Identify which cell holds the provided text, then report its [X, Y] central coordinate. 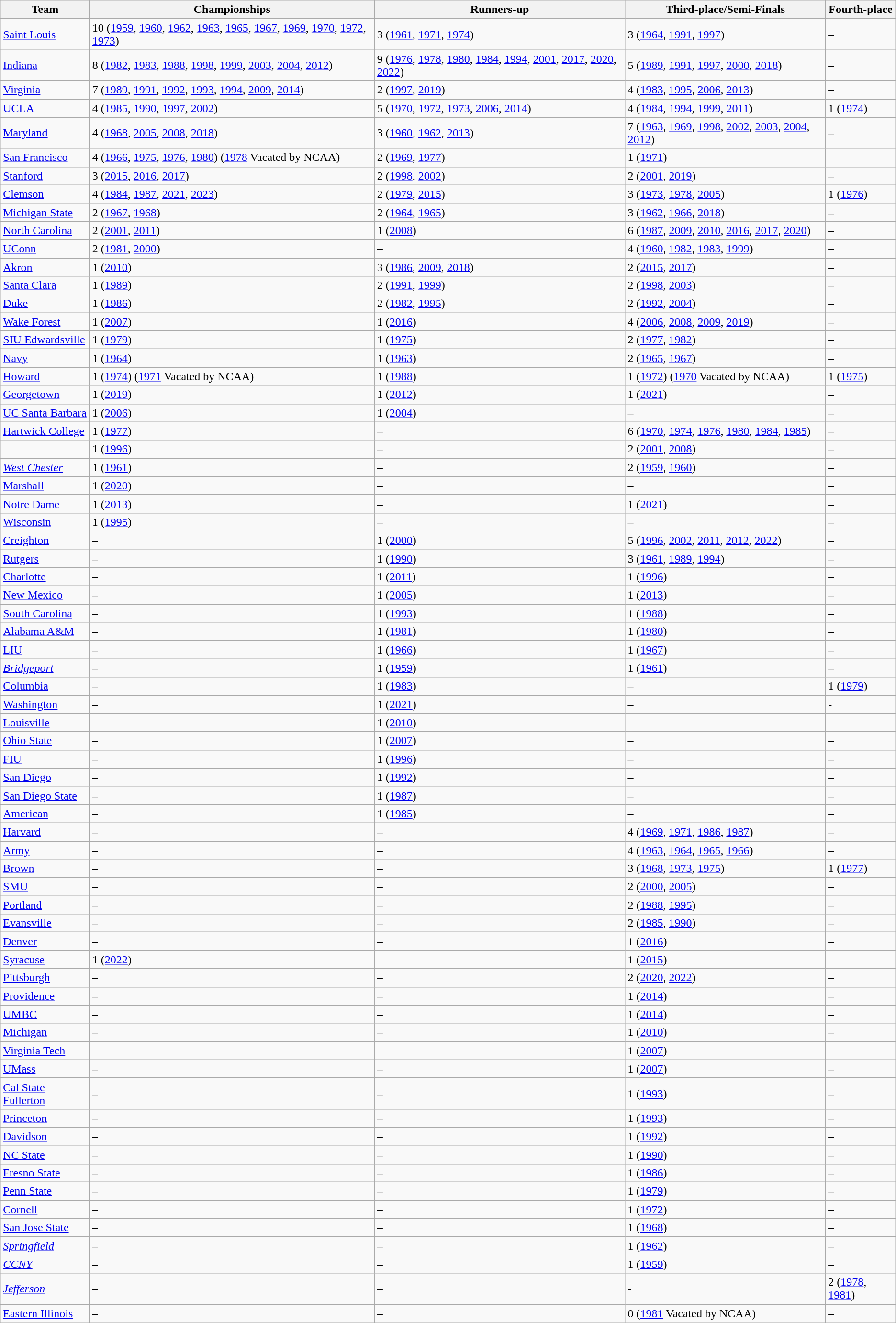
4 (1968, 2005, 2008, 2018) [232, 133]
1 (1980) [726, 632]
American [45, 814]
1 (2019) [232, 395]
1 (1964) [232, 358]
1 (1989) [232, 285]
2 (1997, 2019) [500, 90]
1 (1983) [500, 686]
SIU Edwardsville [45, 340]
Championships [232, 10]
4 (1960, 1982, 1983, 1999) [726, 249]
Maryland [45, 133]
Jefferson [45, 1289]
1 (1967) [726, 650]
Portland [45, 905]
SMU [45, 887]
Clemson [45, 194]
San Diego State [45, 795]
San Jose State [45, 1228]
2 (1959, 1960) [726, 467]
4 (1985, 1990, 1997, 2002) [232, 108]
5 (1989, 1991, 1997, 2000, 2018) [726, 65]
LIU [45, 650]
1 (1974) [861, 108]
UConn [45, 249]
Pittsburgh [45, 978]
2 (1964, 1965) [500, 212]
Charlotte [45, 577]
UMass [45, 1069]
Alabama A&M [45, 632]
1 (1966) [500, 650]
CCNY [45, 1264]
Brown [45, 869]
1 (2015) [726, 960]
Hartwick College [45, 431]
1 (2000) [500, 540]
UC Santa Barbara [45, 413]
Penn State [45, 1191]
Virginia Tech [45, 1051]
3 (1961, 1971, 1974) [500, 34]
2 (1998, 2002) [500, 176]
Davidson [45, 1136]
North Carolina [45, 230]
5 (1996, 2002, 2011, 2012, 2022) [726, 540]
UCLA [45, 108]
FIU [45, 759]
1 (1985) [500, 814]
1 (1971) [726, 158]
3 (1960, 1962, 2013) [500, 133]
2 (1979, 2015) [500, 194]
Eastern Illinois [45, 1313]
Fourth-place [861, 10]
1 (2004) [500, 413]
Syracuse [45, 960]
Washington [45, 704]
Santa Clara [45, 285]
San Francisco [45, 158]
2 (1981, 2000) [232, 249]
1 (2008) [500, 230]
4 (1969, 1971, 1986, 1987) [726, 832]
2 (2001, 2008) [726, 449]
Marshall [45, 486]
New Mexico [45, 595]
Evansville [45, 923]
Akron [45, 267]
4 (1983, 1995, 2006, 2013) [726, 90]
3 (1961, 1989, 1994) [726, 559]
Michigan State [45, 212]
7 (1963, 1969, 1998, 2002, 2003, 2004, 2012) [726, 133]
3 (1962, 1966, 2018) [726, 212]
0 (1981 Vacated by NCAA) [726, 1313]
Cornell [45, 1210]
Army [45, 850]
Cal State Fullerton [45, 1094]
2 (2001, 2019) [726, 176]
2 (2001, 2011) [232, 230]
1 (1981) [500, 632]
1 (1987) [500, 795]
West Chester [45, 467]
2 (1965, 1967) [726, 358]
UMBC [45, 1014]
2 (1967, 1968) [232, 212]
3 (1986, 2009, 2018) [500, 267]
1 (1995) [232, 522]
1 (1972) [726, 1210]
Bridgeport [45, 668]
3 (1968, 1973, 1975) [726, 869]
2 (1992, 2004) [726, 304]
San Diego [45, 777]
Rutgers [45, 559]
6 (1987, 2009, 2010, 2016, 2017, 2020) [726, 230]
1 (2011) [500, 577]
2 (1988, 1995) [726, 905]
Providence [45, 996]
Notre Dame [45, 504]
2 (2000, 2005) [726, 887]
Navy [45, 358]
Wake Forest [45, 322]
2 (1991, 1999) [500, 285]
Denver [45, 941]
2 (1982, 1995) [500, 304]
5 (1970, 1972, 1973, 2006, 2014) [500, 108]
7 (1989, 1991, 1992, 1993, 1994, 2009, 2014) [232, 90]
4 (1966, 1975, 1976, 1980) (1978 Vacated by NCAA) [232, 158]
Wisconsin [45, 522]
Fresno State [45, 1173]
Ohio State [45, 741]
1 (1974) (1971 Vacated by NCAA) [232, 376]
Michigan [45, 1032]
4 (1984, 1987, 2021, 2023) [232, 194]
1 (1972) (1970 Vacated by NCAA) [726, 376]
3 (1964, 1991, 1997) [726, 34]
6 (1970, 1974, 1976, 1980, 1984, 1985) [726, 431]
2 (2020, 2022) [726, 978]
Springfield [45, 1246]
Virginia [45, 90]
1 (1968) [726, 1228]
4 (1984, 1994, 1999, 2011) [726, 108]
Columbia [45, 686]
NC State [45, 1154]
Creighton [45, 540]
1 (2006) [232, 413]
2 (1977, 1982) [726, 340]
2 (1985, 1990) [726, 923]
2 (1998, 2003) [726, 285]
1 (1976) [861, 194]
2 (1969, 1977) [500, 158]
Third-place/Semi-Finals [726, 10]
3 (1973, 1978, 2005) [726, 194]
2 (1978, 1981) [861, 1289]
Saint Louis [45, 34]
South Carolina [45, 613]
1 (2012) [500, 395]
1 (2022) [232, 960]
Georgetown [45, 395]
2 (2015, 2017) [726, 267]
Harvard [45, 832]
1 (2005) [500, 595]
Howard [45, 376]
1 (1962) [726, 1246]
1 (2020) [232, 486]
8 (1982, 1983, 1988, 1998, 1999, 2003, 2004, 2012) [232, 65]
Indiana [45, 65]
4 (1963, 1964, 1965, 1966) [726, 850]
Stanford [45, 176]
4 (2006, 2008, 2009, 2019) [726, 322]
1 (1963) [500, 358]
Louisville [45, 723]
9 (1976, 1978, 1980, 1984, 1994, 2001, 2017, 2020, 2022) [500, 65]
Runners-up [500, 10]
Duke [45, 304]
Team [45, 10]
3 (2015, 2016, 2017) [232, 176]
Princeton [45, 1118]
10 (1959, 1960, 1962, 1963, 1965, 1967, 1969, 1970, 1972, 1973) [232, 34]
